Detect which cell encompasses the target text, then output its (X, Y) center coordinate. 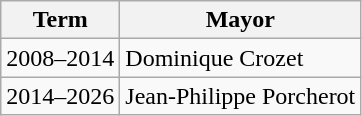
2014–2026 (60, 96)
Term (60, 20)
2008–2014 (60, 58)
Dominique Crozet (240, 58)
Jean-Philippe Porcherot (240, 96)
Mayor (240, 20)
